For the text-containing cell, return its midpoint in (x, y) coordinate format. 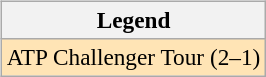
ATP Challenger Tour (2–1) (133, 57)
Legend (133, 20)
